Extract the (x, y) coordinate from the center of the cell holding the provided text.  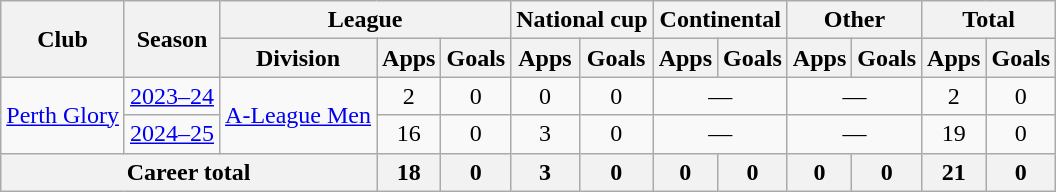
Career total (189, 172)
21 (954, 172)
19 (954, 134)
16 (409, 134)
Division (298, 58)
2024–25 (172, 134)
National cup (582, 20)
Season (172, 39)
A-League Men (298, 115)
Club (63, 39)
League (366, 20)
Total (989, 20)
Perth Glory (63, 115)
18 (409, 172)
Other (854, 20)
Continental (720, 20)
2023–24 (172, 96)
